Return the (X, Y) coordinate for the center point of the cell that contains the specified text.  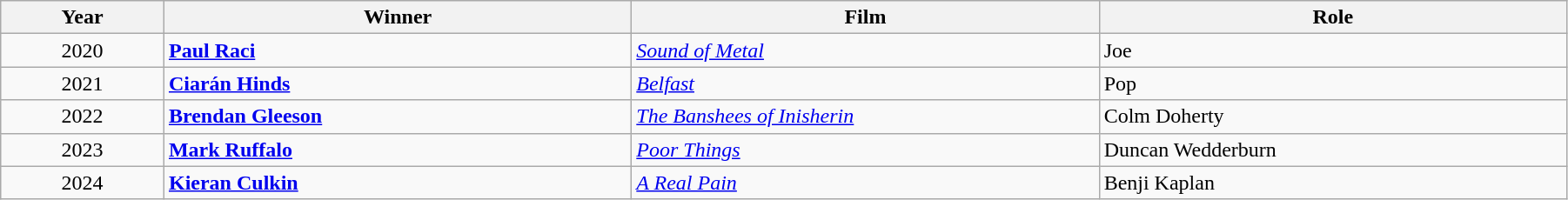
2024 (83, 183)
Paul Raci (397, 50)
2023 (83, 150)
A Real Pain (865, 183)
2021 (83, 83)
Film (865, 17)
Belfast (865, 83)
Winner (397, 17)
Sound of Metal (865, 50)
Pop (1333, 83)
2022 (83, 117)
Poor Things (865, 150)
Kieran Culkin (397, 183)
Joe (1333, 50)
The Banshees of Inisherin (865, 117)
Duncan Wedderburn (1333, 150)
Ciarán Hinds (397, 83)
Brendan Gleeson (397, 117)
Role (1333, 17)
2020 (83, 50)
Benji Kaplan (1333, 183)
Colm Doherty (1333, 117)
Mark Ruffalo (397, 150)
Year (83, 17)
